Identify which cell holds the provided text, then report its [X, Y] central coordinate. 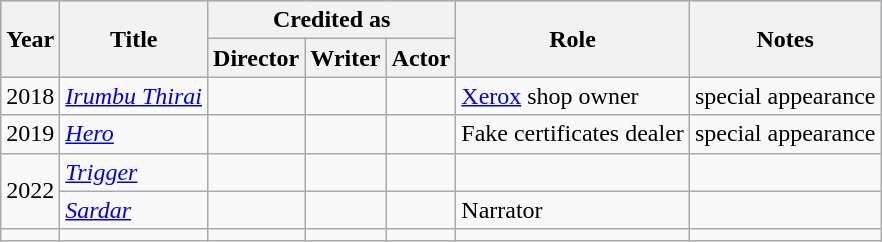
Year [30, 39]
Xerox shop owner [573, 96]
Role [573, 39]
2022 [30, 191]
2018 [30, 96]
Actor [421, 58]
Hero [134, 134]
Credited as [332, 20]
Notes [785, 39]
Director [256, 58]
Trigger [134, 172]
2019 [30, 134]
Irumbu Thirai [134, 96]
Fake certificates dealer [573, 134]
Writer [346, 58]
Sardar [134, 210]
Narrator [573, 210]
Title [134, 39]
